Locate the cell with the specified text and output its (x, y) center coordinate. 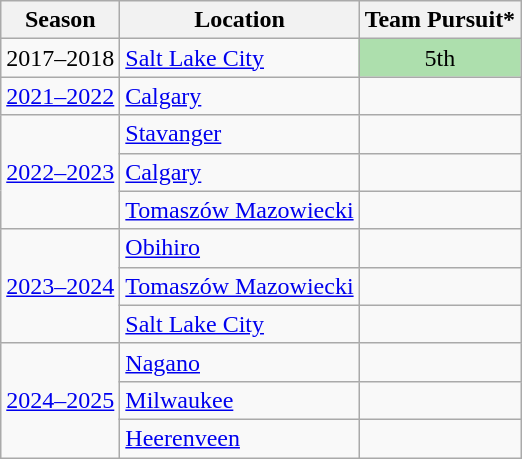
Nagano (240, 362)
5th (440, 58)
Heerenveen (240, 438)
2021–2022 (60, 96)
2023–2024 (60, 286)
Location (240, 20)
Obihiro (240, 248)
Milwaukee (240, 400)
2022–2023 (60, 172)
Team Pursuit* (440, 20)
2024–2025 (60, 400)
Stavanger (240, 134)
2017–2018 (60, 58)
Season (60, 20)
